From the cell containing the given text, extract its center point as [x, y] coordinate. 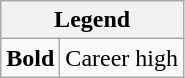
Bold [30, 58]
Legend [92, 20]
Career high [122, 58]
